Determine the (x, y) coordinate at the center of the cell enclosing the given text.  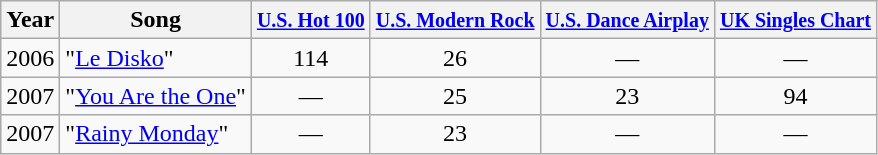
Song (156, 20)
"Rainy Monday" (156, 134)
U.S. Dance Airplay (627, 20)
"You Are the One" (156, 96)
26 (455, 58)
114 (310, 58)
2006 (30, 58)
"Le Disko" (156, 58)
25 (455, 96)
U.S. Hot 100 (310, 20)
Year (30, 20)
94 (795, 96)
U.S. Modern Rock (455, 20)
UK Singles Chart (795, 20)
